Return [X, Y] of the center of cell containing provided text 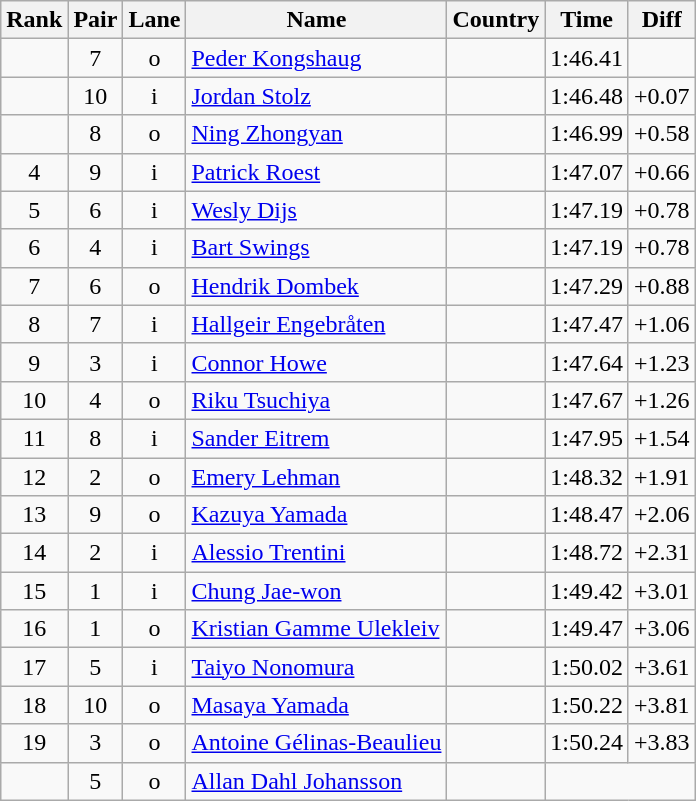
1:47.29 [587, 286]
1:48.47 [587, 515]
Ning Zhongyan [316, 134]
Alessio Trentini [316, 553]
+3.83 [662, 743]
1:50.22 [587, 705]
+0.88 [662, 286]
Taiyo Nonomura [316, 667]
1:49.47 [587, 629]
Bart Swings [316, 248]
Masaya Yamada [316, 705]
Patrick Roest [316, 172]
1:48.32 [587, 477]
+1.23 [662, 362]
Chung Jae-won [316, 591]
Name [316, 20]
+3.81 [662, 705]
Antoine Gélinas-Beaulieu [316, 743]
Allan Dahl Johansson [316, 781]
+1.06 [662, 324]
+0.66 [662, 172]
16 [34, 629]
1:46.41 [587, 58]
Riku Tsuchiya [316, 400]
Connor Howe [316, 362]
1:47.67 [587, 400]
18 [34, 705]
1:47.07 [587, 172]
Kristian Gamme Ulekleiv [316, 629]
Hendrik Dombek [316, 286]
19 [34, 743]
1:46.48 [587, 96]
+3.01 [662, 591]
Wesly Dijs [316, 210]
Peder Kongshaug [316, 58]
Kazuya Yamada [316, 515]
+1.26 [662, 400]
+1.91 [662, 477]
Rank [34, 20]
1:50.02 [587, 667]
13 [34, 515]
Hallgeir Engebråten [316, 324]
11 [34, 438]
+0.58 [662, 134]
12 [34, 477]
17 [34, 667]
1:50.24 [587, 743]
1:47.47 [587, 324]
Emery Lehman [316, 477]
Sander Eitrem [316, 438]
Diff [662, 20]
+2.06 [662, 515]
1:47.95 [587, 438]
1:48.72 [587, 553]
+2.31 [662, 553]
+3.06 [662, 629]
Time [587, 20]
1:49.42 [587, 591]
+0.07 [662, 96]
Lane [154, 20]
+3.61 [662, 667]
15 [34, 591]
+1.54 [662, 438]
1:47.64 [587, 362]
1:46.99 [587, 134]
Jordan Stolz [316, 96]
14 [34, 553]
Country [496, 20]
Pair [96, 20]
